For the text-containing cell, return its midpoint in [X, Y] coordinate format. 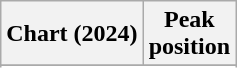
Chart (2024) [72, 34]
Peak position [189, 34]
